Identify which cell holds the provided text, then report its [x, y] central coordinate. 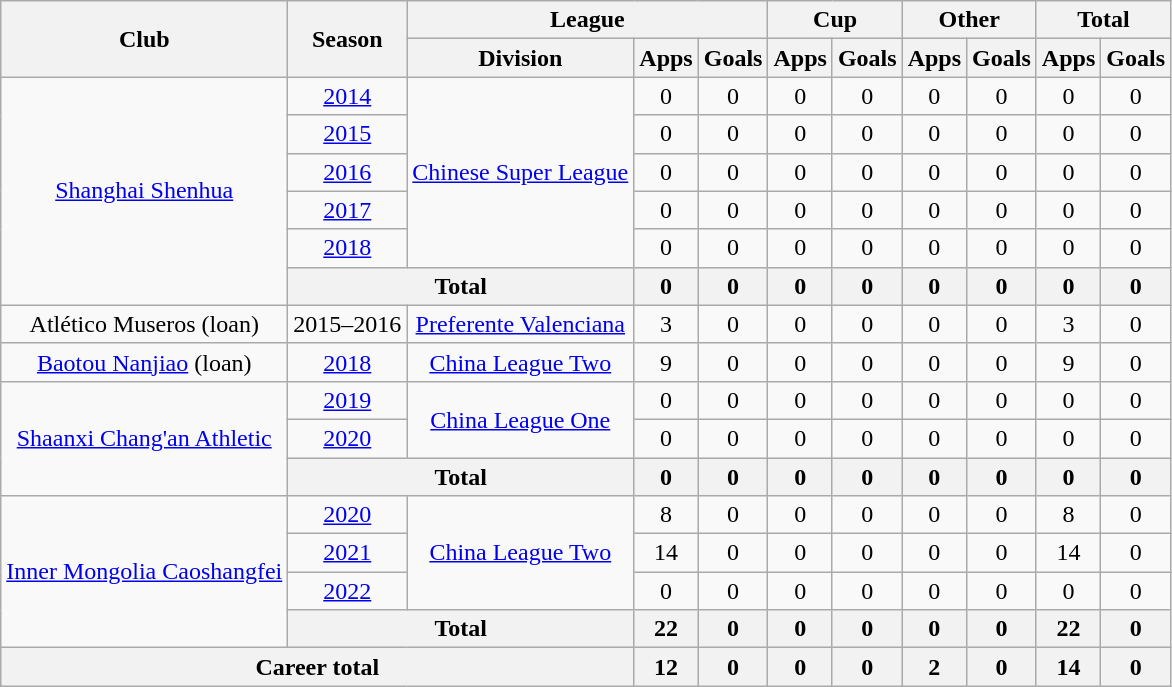
2016 [348, 172]
League [588, 20]
Baotou Nanjiao (loan) [144, 362]
Chinese Super League [520, 172]
China League One [520, 419]
Career total [318, 667]
2014 [348, 96]
2015 [348, 134]
Season [348, 39]
Inner Mongolia Caoshangfei [144, 572]
2 [934, 667]
Division [520, 58]
2021 [348, 553]
Club [144, 39]
Preferente Valenciana [520, 324]
2017 [348, 210]
2015–2016 [348, 324]
12 [666, 667]
Cup [835, 20]
2022 [348, 591]
Other [969, 20]
Atlético Museros (loan) [144, 324]
Shaanxi Chang'an Athletic [144, 438]
Shanghai Shenhua [144, 191]
2019 [348, 400]
